Provide the [x, y] coordinate of the cell's center where the given text is located.  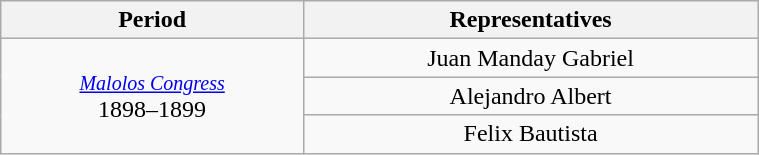
Representatives [530, 20]
Juan Manday Gabriel [530, 58]
Felix Bautista [530, 134]
Alejandro Albert [530, 96]
Period [152, 20]
Malolos Congress1898–1899 [152, 96]
